Pinpoint the cell where the given text exists, returning its (X, Y) midpoint coordinate. 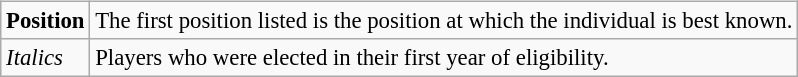
Position (46, 21)
The first position listed is the position at which the individual is best known. (444, 21)
Players who were elected in their first year of eligibility. (444, 58)
Italics (46, 58)
